Capture the cell that displays the provided text and extract its (x, y) central coordinate. 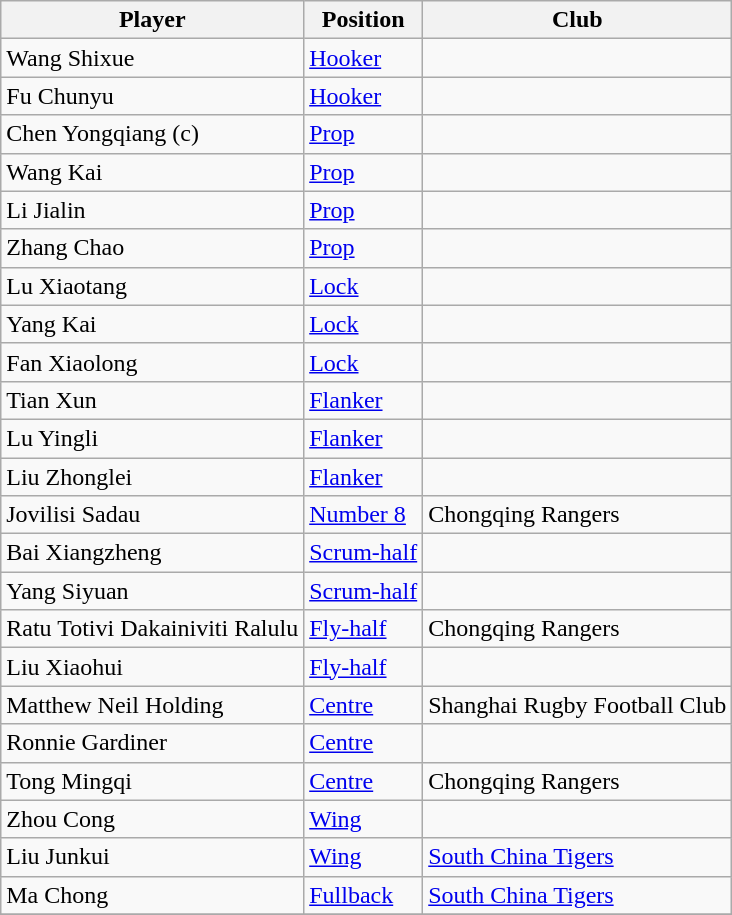
Yang Kai (152, 324)
Club (578, 20)
Bai Xiangzheng (152, 553)
Liu Zhonglei (152, 477)
Position (364, 20)
Ronnie Gardiner (152, 743)
Number 8 (364, 515)
Lu Yingli (152, 438)
Liu Xiaohui (152, 667)
Jovilisi Sadau (152, 515)
Fu Chunyu (152, 96)
Player (152, 20)
Ratu Totivi Dakainiviti Ralulu (152, 629)
Wang Shixue (152, 58)
Fan Xiaolong (152, 362)
Chen Yongqiang (c) (152, 134)
Liu Junkui (152, 857)
Zhang Chao (152, 248)
Fullback (364, 895)
Ma Chong (152, 895)
Li Jialin (152, 210)
Yang Siyuan (152, 591)
Wang Kai (152, 172)
Tong Mingqi (152, 781)
Matthew Neil Holding (152, 705)
Shanghai Rugby Football Club (578, 705)
Lu Xiaotang (152, 286)
Tian Xun (152, 400)
Zhou Cong (152, 819)
